Pinpoint the cell where the given text exists, returning its [X, Y] midpoint coordinate. 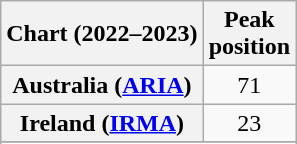
Peakposition [249, 34]
Australia (ARIA) [102, 85]
71 [249, 85]
Chart (2022–2023) [102, 34]
Ireland (IRMA) [102, 123]
23 [249, 123]
